For the text-containing cell, return its midpoint in [x, y] coordinate format. 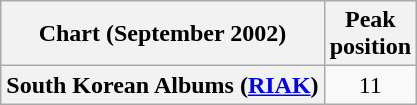
South Korean Albums (RIAK) [162, 85]
11 [370, 85]
Chart (September 2002) [162, 34]
Peakposition [370, 34]
